Search for the cell housing the specified text and yield its [x, y] center coordinate. 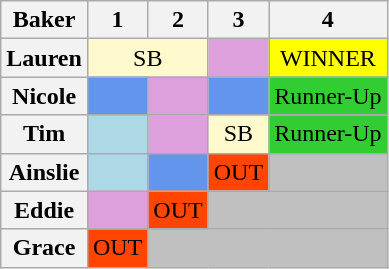
2 [178, 20]
1 [117, 20]
Nicole [44, 96]
WINNER [328, 58]
Lauren [44, 58]
3 [238, 20]
Baker [44, 20]
Grace [44, 248]
Ainslie [44, 172]
4 [328, 20]
Tim [44, 134]
Eddie [44, 210]
